Output the [x, y] coordinate of the center of the cell containing the given text.  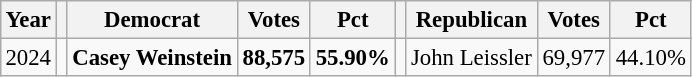
55.90% [352, 57]
Republican [472, 20]
Democrat [152, 20]
2024 [28, 57]
Year [28, 20]
88,575 [274, 57]
69,977 [574, 57]
John Leissler [472, 57]
44.10% [650, 57]
Casey Weinstein [152, 57]
